Determine the [x, y] coordinate at the center of the cell enclosing the given text.  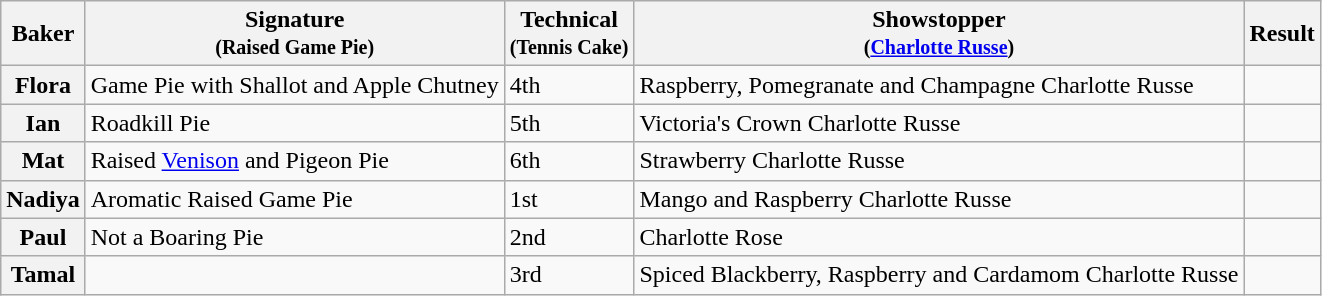
Game Pie with Shallot and Apple Chutney [294, 85]
Baker [43, 34]
Victoria's Crown Charlotte Russe [939, 123]
Tamal [43, 275]
Mat [43, 161]
5th [569, 123]
Result [1282, 34]
Showstopper(Charlotte Russe) [939, 34]
Strawberry Charlotte Russe [939, 161]
Mango and Raspberry Charlotte Russe [939, 199]
Raised Venison and Pigeon Pie [294, 161]
Signature(Raised Game Pie) [294, 34]
Paul [43, 237]
Spiced Blackberry, Raspberry and Cardamom Charlotte Russe [939, 275]
Charlotte Rose [939, 237]
Aromatic Raised Game Pie [294, 199]
4th [569, 85]
3rd [569, 275]
Not a Boaring Pie [294, 237]
Ian [43, 123]
6th [569, 161]
1st [569, 199]
Raspberry, Pomegranate and Champagne Charlotte Russe [939, 85]
Technical(Tennis Cake) [569, 34]
Flora [43, 85]
Nadiya [43, 199]
Roadkill Pie [294, 123]
2nd [569, 237]
